Output the [x, y] coordinate of the center of the cell containing the given text.  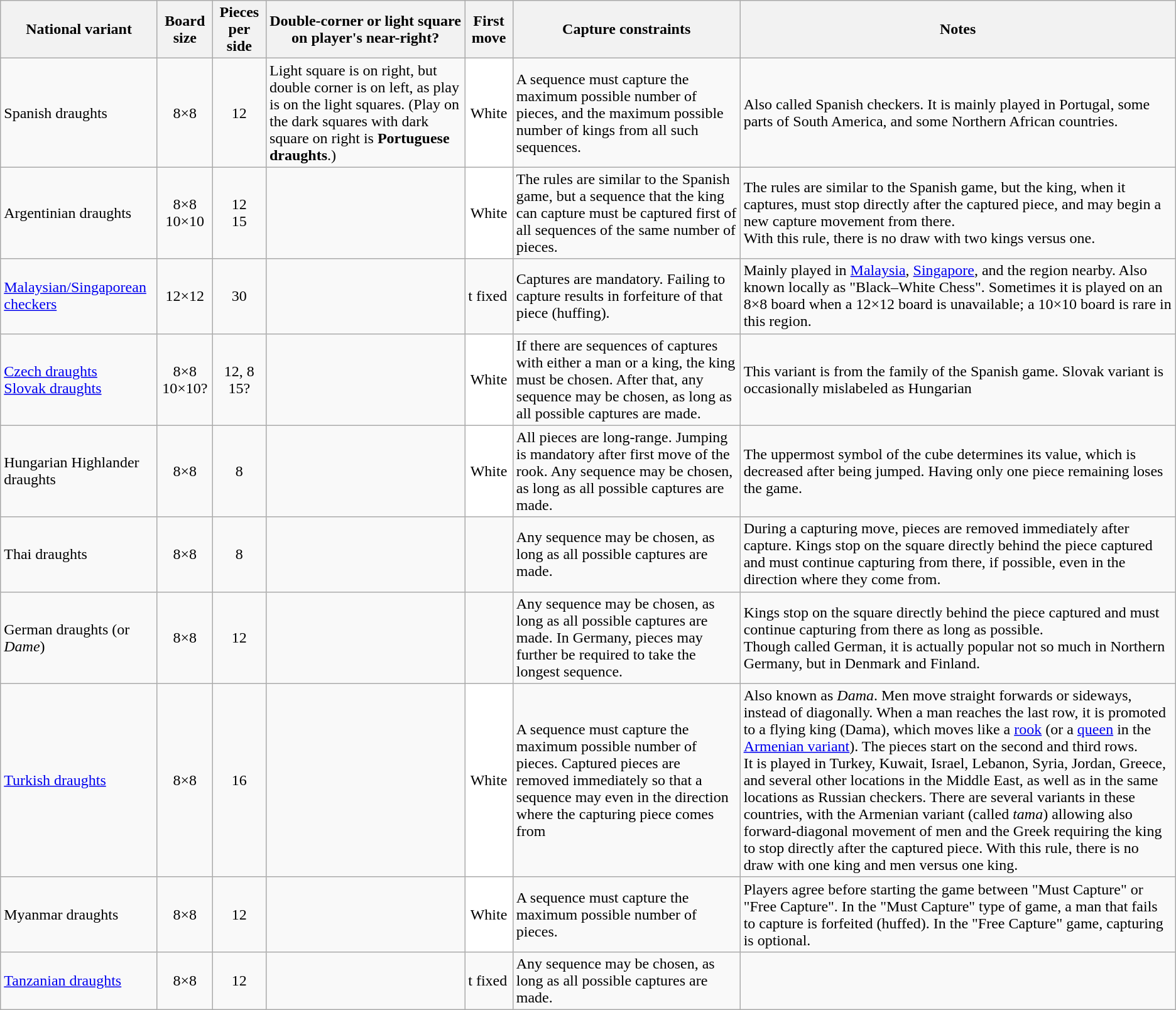
8×810×10? [185, 379]
All pieces are long-range. Jumping is mandatory after first move of the rook. Any sequence may be chosen, as long as all possible captures are made. [626, 471]
12×12 [185, 296]
National variant [79, 30]
12, 815? [239, 379]
Pieces per side [239, 30]
Czech draughtsSlovak draughts [79, 379]
Any sequence may be chosen, as long as all possible captures are made. In Germany, pieces may further be required to take the longest sequence. [626, 638]
Double-corner or light square on player's near-right? [365, 30]
Thai draughts [79, 554]
Malaysian/Singaporean checkers [79, 296]
The uppermost symbol of the cube determines its value, which is decreased after being jumped. Having only one piece remaining loses the game. [957, 471]
Myanmar draughts [79, 915]
Tanzanian draughts [79, 980]
First move [489, 30]
German draughts (or Dame) [79, 638]
Board size [185, 30]
A sequence must capture the maximum possible number of pieces, and the maximum possible number of kings from all such sequences. [626, 113]
8×810×10 [185, 213]
16 [239, 780]
A sequence must capture the maximum possible number of pieces. [626, 915]
Argentinian draughts [79, 213]
1215 [239, 213]
Captures are mandatory. Failing to capture results in forfeiture of that piece (huffing). [626, 296]
Also called Spanish checkers. It is mainly played in Portugal, some parts of South America, and some Northern African countries. [957, 113]
This variant is from the family of the Spanish game. Slovak variant is occasionally mislabeled as Hungarian [957, 379]
Capture constraints [626, 30]
Spanish draughts [79, 113]
Hungarian Highlander draughts [79, 471]
Notes [957, 30]
30 [239, 296]
Turkish draughts [79, 780]
